Search for the cell housing the specified text and yield its (x, y) center coordinate. 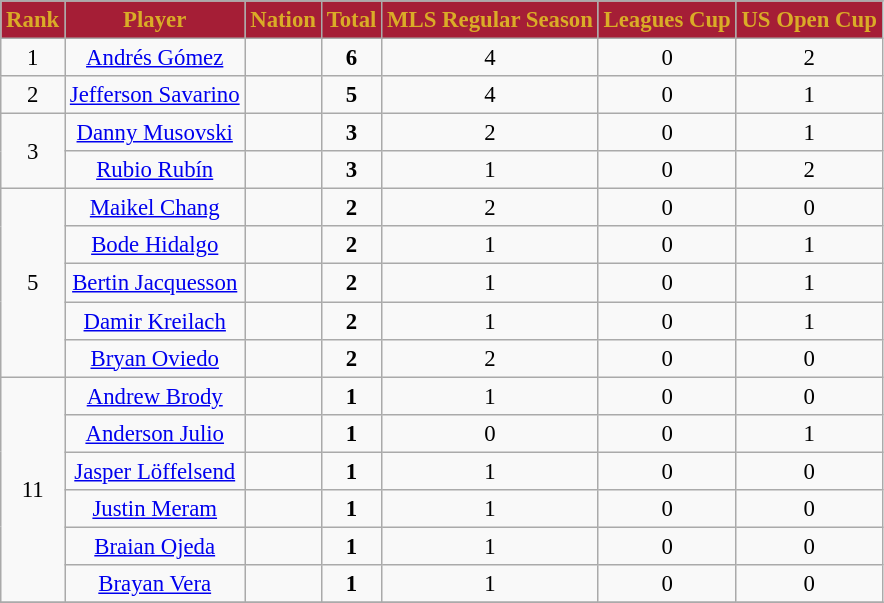
Player (155, 20)
Bertin Jacquesson (155, 283)
MLS Regular Season (490, 20)
Total (351, 20)
Rubio Rubín (155, 170)
Braian Ojeda (155, 546)
Andrew Brody (155, 396)
Leagues Cup (667, 20)
Bode Hidalgo (155, 245)
Anderson Julio (155, 433)
Rank (33, 20)
Danny Musovski (155, 133)
Damir Kreilach (155, 321)
Jefferson Savarino (155, 95)
Nation (283, 20)
Andrés Gómez (155, 58)
11 (33, 490)
US Open Cup (809, 20)
Justin Meram (155, 509)
Jasper Löffelsend (155, 471)
Maikel Chang (155, 208)
6 (351, 58)
Brayan Vera (155, 584)
Bryan Oviedo (155, 358)
